Output the [X, Y] coordinate of the center of the cell containing the given text.  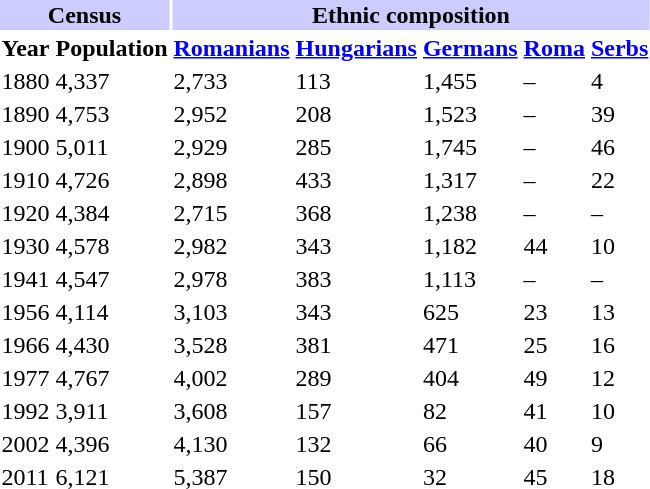
404 [470, 378]
9 [619, 444]
Ethnic composition [411, 15]
2,898 [232, 180]
4,430 [112, 345]
46 [619, 147]
285 [356, 147]
4,578 [112, 246]
Serbs [619, 48]
Hungarians [356, 48]
4,396 [112, 444]
41 [554, 411]
2,982 [232, 246]
2,929 [232, 147]
289 [356, 378]
4 [619, 81]
113 [356, 81]
25 [554, 345]
23 [554, 312]
368 [356, 213]
1992 [26, 411]
4,384 [112, 213]
1890 [26, 114]
1941 [26, 279]
2,978 [232, 279]
Romanians [232, 48]
2002 [26, 444]
208 [356, 114]
1,182 [470, 246]
132 [356, 444]
1880 [26, 81]
1,455 [470, 81]
1920 [26, 213]
157 [356, 411]
381 [356, 345]
Population [112, 48]
4,337 [112, 81]
1,113 [470, 279]
2,952 [232, 114]
4,767 [112, 378]
49 [554, 378]
1956 [26, 312]
13 [619, 312]
3,103 [232, 312]
3,528 [232, 345]
40 [554, 444]
4,547 [112, 279]
1,238 [470, 213]
16 [619, 345]
4,753 [112, 114]
1,745 [470, 147]
2,733 [232, 81]
Census [84, 15]
3,608 [232, 411]
66 [470, 444]
433 [356, 180]
4,114 [112, 312]
1930 [26, 246]
5,011 [112, 147]
383 [356, 279]
82 [470, 411]
44 [554, 246]
1,317 [470, 180]
4,726 [112, 180]
471 [470, 345]
1900 [26, 147]
22 [619, 180]
12 [619, 378]
39 [619, 114]
Germans [470, 48]
1,523 [470, 114]
625 [470, 312]
4,130 [232, 444]
Year [26, 48]
4,002 [232, 378]
1910 [26, 180]
1966 [26, 345]
2,715 [232, 213]
3,911 [112, 411]
1977 [26, 378]
Roma [554, 48]
